From the cell containing the given text, extract its center point as [x, y] coordinate. 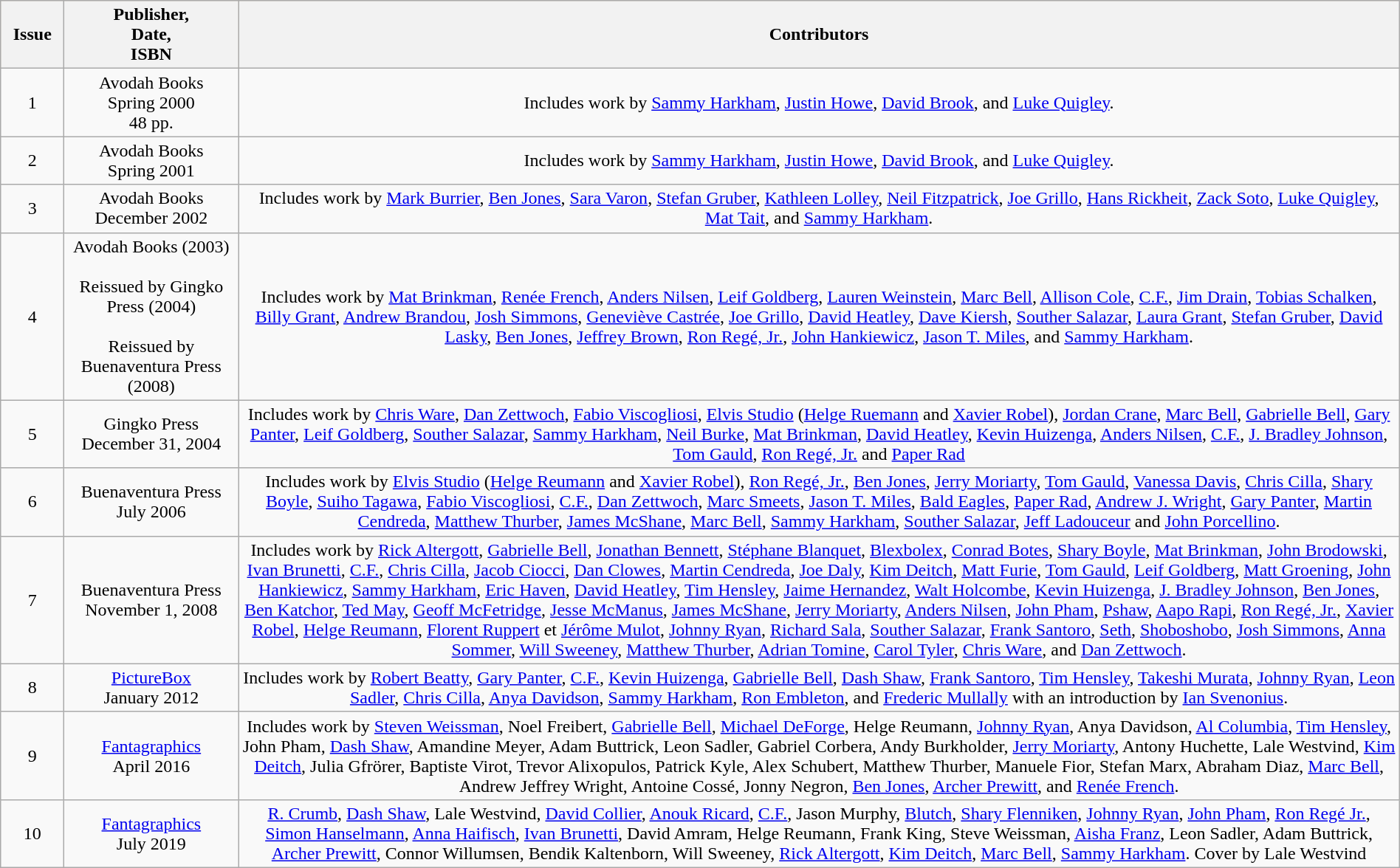
Avodah BooksSpring 2001 [151, 161]
Avodah BooksDecember 2002 [151, 208]
FantagraphicsApril 2016 [151, 756]
FantagraphicsJuly 2019 [151, 833]
Publisher,Date,ISBN [151, 35]
Buenaventura PressNovember 1, 2008 [151, 599]
PictureBoxJanuary 2012 [151, 688]
9 [32, 756]
Avodah Books (2003) Reissued by Gingko Press (2004)Reissued by Buenaventura Press (2008) [151, 316]
1 [32, 103]
10 [32, 833]
Issue [32, 35]
Avodah BooksSpring 200048 pp. [151, 103]
5 [32, 434]
3 [32, 208]
8 [32, 688]
6 [32, 502]
Gingko PressDecember 31, 2004 [151, 434]
Contributors [819, 35]
Buenaventura PressJuly 2006 [151, 502]
4 [32, 316]
2 [32, 161]
7 [32, 599]
